Return [X, Y] of the center of cell containing provided text 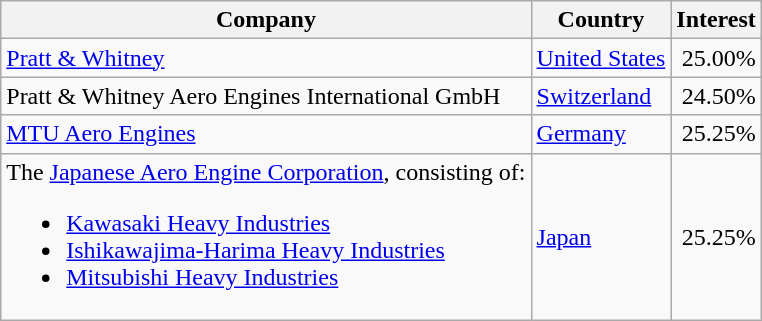
Company [266, 20]
Interest [716, 20]
MTU Aero Engines [266, 134]
Japan [601, 236]
Switzerland [601, 96]
Germany [601, 134]
Pratt & Whitney Aero Engines International GmbH [266, 96]
Pratt & Whitney [266, 58]
United States [601, 58]
25.00% [716, 58]
The Japanese Aero Engine Corporation, consisting of:Kawasaki Heavy IndustriesIshikawajima-Harima Heavy IndustriesMitsubishi Heavy Industries [266, 236]
Country [601, 20]
24.50% [716, 96]
